From the cell containing the given text, extract its center point as [X, Y] coordinate. 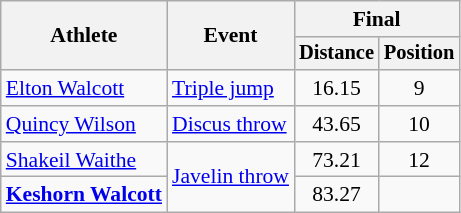
Discus throw [230, 124]
Shakeil Waithe [84, 160]
Position [419, 54]
Elton Walcott [84, 88]
Javelin throw [230, 178]
Triple jump [230, 88]
43.65 [336, 124]
Final [376, 19]
10 [419, 124]
73.21 [336, 160]
83.27 [336, 195]
Distance [336, 54]
Event [230, 36]
Athlete [84, 36]
Keshorn Walcott [84, 195]
9 [419, 88]
Quincy Wilson [84, 124]
12 [419, 160]
16.15 [336, 88]
